Pinpoint the cell where the given text exists, returning its (X, Y) midpoint coordinate. 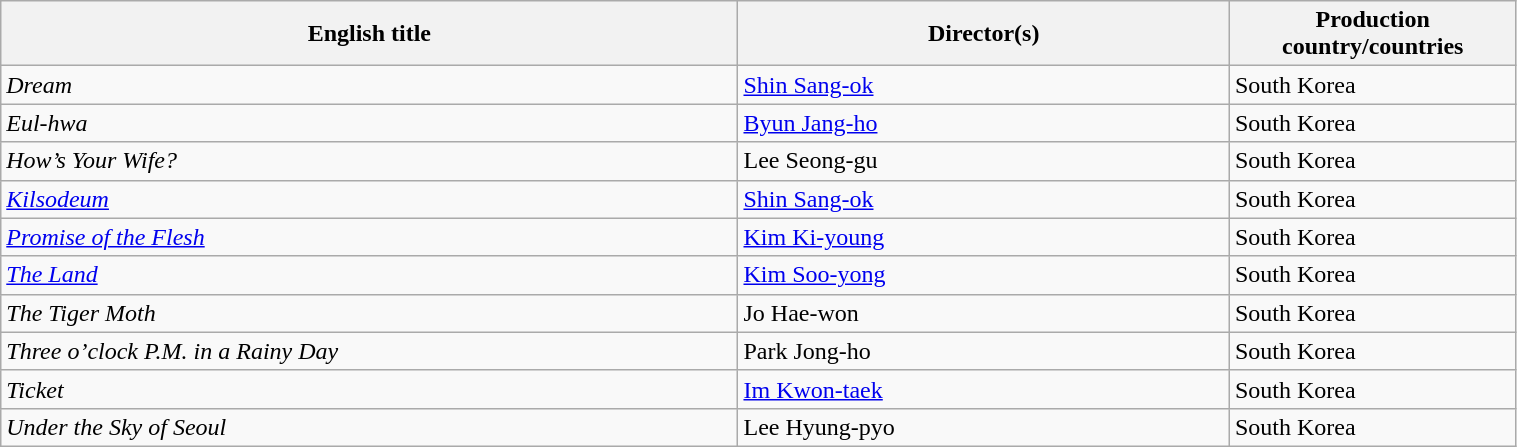
Eul-hwa (370, 123)
Im Kwon-taek (984, 389)
The Tiger Moth (370, 313)
English title (370, 34)
Byun Jang-ho (984, 123)
Kilsodeum (370, 199)
Lee Hyung-pyo (984, 427)
Dream (370, 85)
Director(s) (984, 34)
The Land (370, 275)
How’s Your Wife? (370, 161)
Jo Hae-won (984, 313)
Promise of the Flesh (370, 237)
Under the Sky of Seoul (370, 427)
Three o’clock P.M. in a Rainy Day (370, 351)
Lee Seong-gu (984, 161)
Park Jong-ho (984, 351)
Kim Ki-young (984, 237)
Ticket (370, 389)
Production country/countries (1372, 34)
Kim Soo-yong (984, 275)
